Detect which cell encompasses the target text, then output its (x, y) center coordinate. 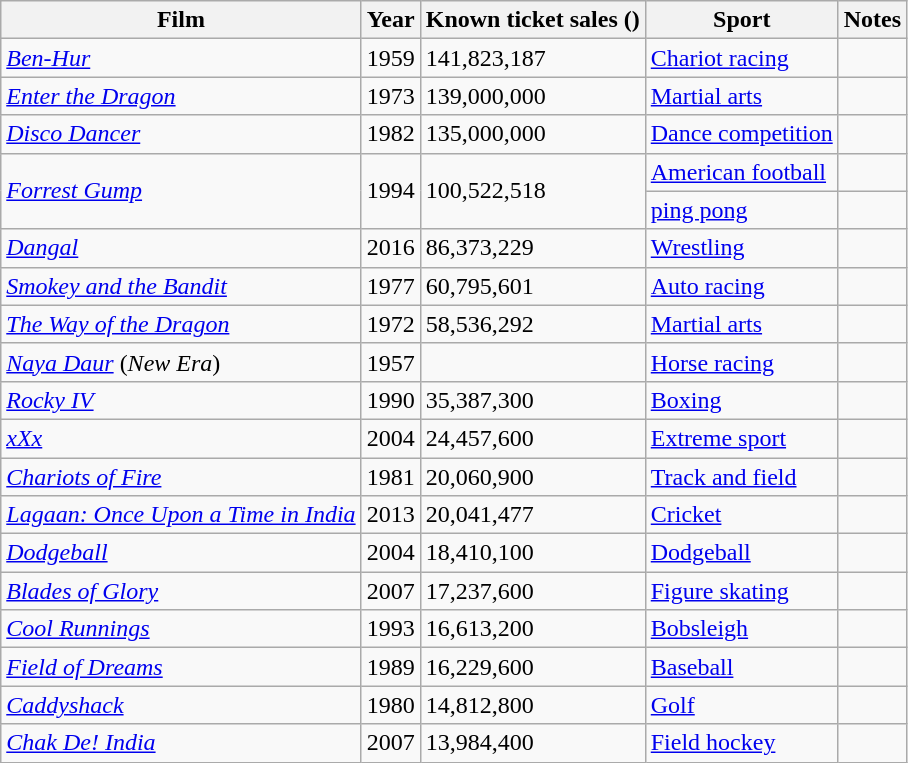
1959 (390, 58)
1972 (390, 324)
Forrest Gump (181, 191)
Known ticket sales () (532, 20)
Rocky IV (181, 400)
1973 (390, 96)
1977 (390, 286)
1982 (390, 134)
35,387,300 (532, 400)
Lagaan: Once Upon a Time in India (181, 515)
Smokey and the Bandit (181, 286)
141,823,187 (532, 58)
Wrestling (742, 248)
60,795,601 (532, 286)
Field of Dreams (181, 667)
Field hockey (742, 743)
1990 (390, 400)
Notes (872, 20)
Cricket (742, 515)
17,237,600 (532, 591)
20,041,477 (532, 515)
1994 (390, 191)
Cool Runnings (181, 629)
139,000,000 (532, 96)
2016 (390, 248)
18,410,100 (532, 553)
Baseball (742, 667)
Auto racing (742, 286)
58,536,292 (532, 324)
20,060,900 (532, 477)
Ben-Hur (181, 58)
Naya Daur (New Era) (181, 362)
1993 (390, 629)
24,457,600 (532, 438)
Boxing (742, 400)
ping pong (742, 210)
Golf (742, 705)
1980 (390, 705)
Chariot racing (742, 58)
14,812,800 (532, 705)
13,984,400 (532, 743)
135,000,000 (532, 134)
xXx (181, 438)
1957 (390, 362)
Track and field (742, 477)
1981 (390, 477)
16,613,200 (532, 629)
Caddyshack (181, 705)
1989 (390, 667)
Bobsleigh (742, 629)
16,229,600 (532, 667)
Sport (742, 20)
Figure skating (742, 591)
Dance competition (742, 134)
2013 (390, 515)
Chak De! India (181, 743)
American football (742, 172)
Blades of Glory (181, 591)
Chariots of Fire (181, 477)
Enter the Dragon (181, 96)
Dangal (181, 248)
The Way of the Dragon (181, 324)
Disco Dancer (181, 134)
Extreme sport (742, 438)
100,522,518 (532, 191)
Year (390, 20)
Horse racing (742, 362)
Film (181, 20)
86,373,229 (532, 248)
